Pinpoint the cell where the given text exists, returning its [x, y] midpoint coordinate. 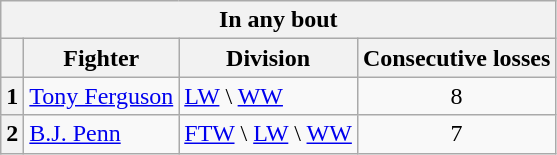
FTW \ LW \ WW [268, 134]
B.J. Penn [102, 134]
1 [12, 96]
2 [12, 134]
Consecutive losses [456, 58]
7 [456, 134]
LW \ WW [268, 96]
8 [456, 96]
Fighter [102, 58]
Division [268, 58]
Tony Ferguson [102, 96]
In any bout [278, 20]
